Pinpoint the cell where the given text exists, returning its (x, y) midpoint coordinate. 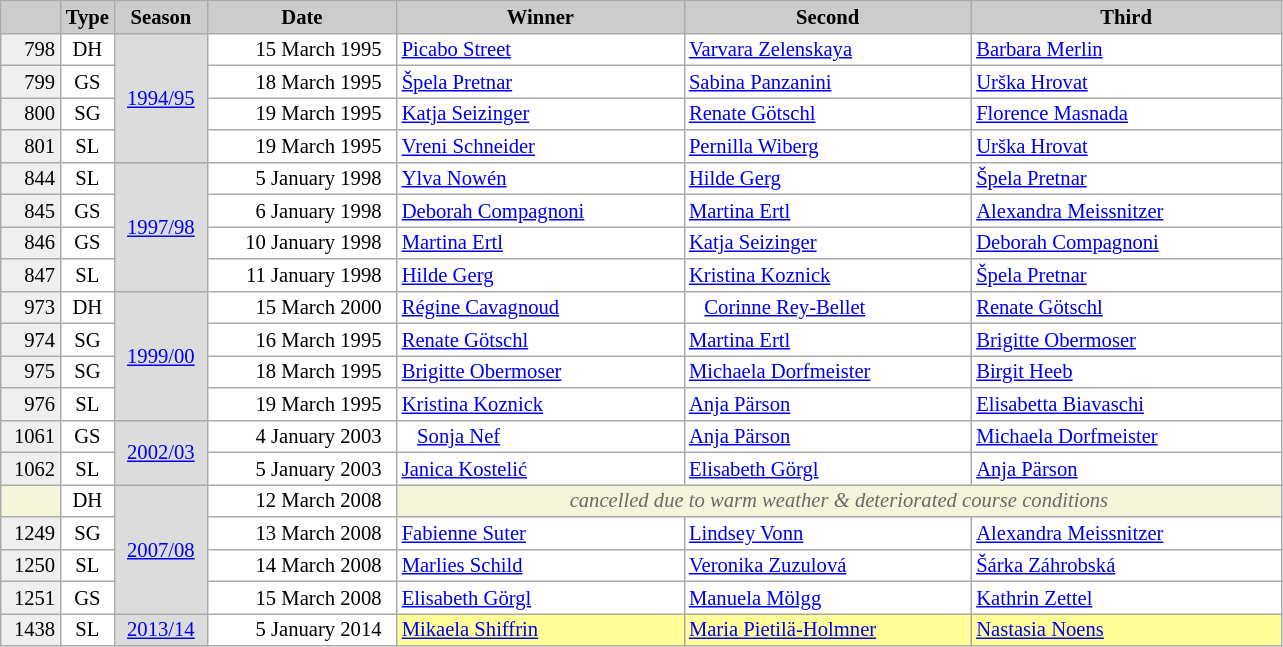
cancelled due to warm weather & deteriorated course conditions (839, 500)
799 (30, 81)
Corinne Rey-Bellet (828, 307)
974 (30, 339)
1999/00 (161, 356)
801 (30, 146)
5 January 2014 (302, 629)
846 (30, 242)
845 (30, 210)
Sonja Nef (540, 436)
Maria Pietilä-Holmner (828, 629)
Birgit Heeb (1126, 371)
1251 (30, 597)
Date (302, 16)
Pernilla Wiberg (828, 146)
2007/08 (161, 548)
Winner (540, 16)
12 March 2008 (302, 500)
1061 (30, 436)
10 January 1998 (302, 242)
Nastasia Noens (1126, 629)
1994/95 (161, 98)
844 (30, 178)
Veronika Zuzulová (828, 565)
Régine Cavagnoud (540, 307)
Barbara Merlin (1126, 49)
2013/14 (161, 629)
973 (30, 307)
975 (30, 371)
Janica Kostelić (540, 468)
16 March 1995 (302, 339)
800 (30, 113)
4 January 2003 (302, 436)
Ylva Nowén (540, 178)
Picabo Street (540, 49)
15 March 1995 (302, 49)
2002/03 (161, 452)
Mikaela Shiffrin (540, 629)
Marlies Schild (540, 565)
Manuela Mölgg (828, 597)
5 January 2003 (302, 468)
Type (88, 16)
Elisabetta Biavaschi (1126, 404)
13 March 2008 (302, 532)
Second (828, 16)
15 March 2008 (302, 597)
14 March 2008 (302, 565)
15 March 2000 (302, 307)
Vreni Schneider (540, 146)
847 (30, 274)
798 (30, 49)
Kathrin Zettel (1126, 597)
1438 (30, 629)
1250 (30, 565)
1997/98 (161, 226)
Sabina Panzanini (828, 81)
Šárka Záhrobská (1126, 565)
Varvara Zelenskaya (828, 49)
Lindsey Vonn (828, 532)
1062 (30, 468)
976 (30, 404)
1249 (30, 532)
Season (161, 16)
Florence Masnada (1126, 113)
Third (1126, 16)
5 January 1998 (302, 178)
Fabienne Suter (540, 532)
6 January 1998 (302, 210)
11 January 1998 (302, 274)
